Scan for the cell matching the given text and deliver its (x, y) coordinate at center. 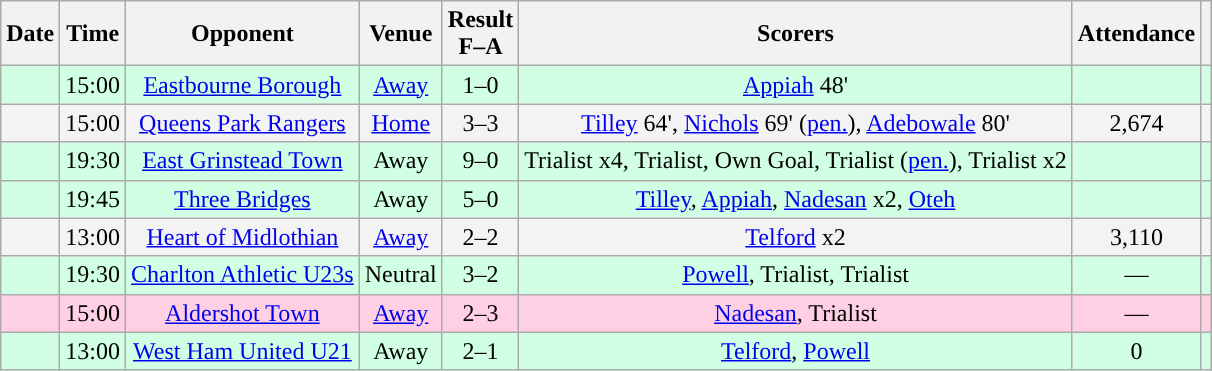
Home (400, 123)
ResultF–A (480, 34)
Charlton Athletic U23s (243, 275)
2–1 (480, 351)
Scorers (796, 34)
East Grinstead Town (243, 161)
Telford x2 (796, 237)
Opponent (243, 34)
Powell, Trialist, Trialist (796, 275)
19:45 (93, 199)
Tilley, Appiah, Nadesan x2, Oteh (796, 199)
Appiah 48' (796, 85)
Date (30, 34)
Nadesan, Trialist (796, 313)
Time (93, 34)
Trialist x4, Trialist, Own Goal, Trialist (pen.), Trialist x2 (796, 161)
Tilley 64', Nichols 69' (pen.), Adebowale 80' (796, 123)
Venue (400, 34)
Neutral (400, 275)
2,674 (1136, 123)
West Ham United U21 (243, 351)
Heart of Midlothian (243, 237)
3–3 (480, 123)
Telford, Powell (796, 351)
Queens Park Rangers (243, 123)
Eastbourne Borough (243, 85)
3,110 (1136, 237)
Three Bridges (243, 199)
5–0 (480, 199)
9–0 (480, 161)
1–0 (480, 85)
Aldershot Town (243, 313)
3–2 (480, 275)
Attendance (1136, 34)
0 (1136, 351)
2–3 (480, 313)
2–2 (480, 237)
